Provide the [X, Y] coordinate of the cell's center where the given text is located.  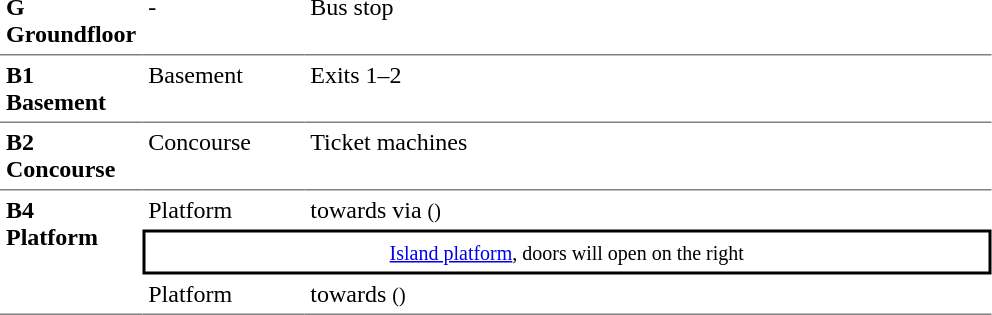
Island platform, doors will open on the right [566, 252]
towards via () [648, 210]
B1Basement [71, 90]
Exits 1–2 [648, 90]
towards () [648, 294]
B4Platform [71, 252]
Ticket machines [648, 157]
Concourse [223, 157]
B2Concourse [71, 157]
Basement [223, 90]
